Detect which cell encompasses the target text, then output its [X, Y] center coordinate. 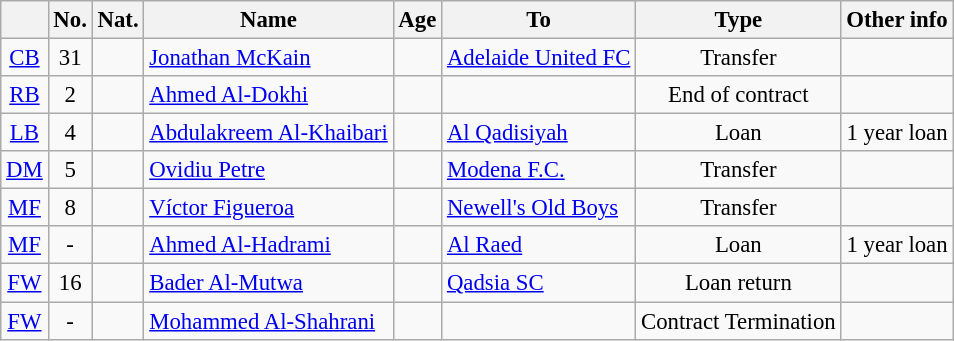
Abdulakreem Al-Khaibari [268, 133]
Al Qadisiyah [539, 133]
Loan return [738, 283]
Other info [897, 20]
Ahmed Al-Hadrami [268, 245]
Mohammed Al-Shahrani [268, 321]
Bader Al-Mutwa [268, 283]
RB [24, 95]
31 [70, 58]
No. [70, 20]
CB [24, 58]
To [539, 20]
8 [70, 208]
Qadsia SC [539, 283]
Modena F.C. [539, 170]
4 [70, 133]
End of contract [738, 95]
Al Raed [539, 245]
Nat. [118, 20]
5 [70, 170]
Type [738, 20]
Víctor Figueroa [268, 208]
16 [70, 283]
Adelaide United FC [539, 58]
Name [268, 20]
Age [418, 20]
Ovidiu Petre [268, 170]
DM [24, 170]
2 [70, 95]
Jonathan McKain [268, 58]
LB [24, 133]
Newell's Old Boys [539, 208]
Ahmed Al-Dokhi [268, 95]
Contract Termination [738, 321]
